Determine the (x, y) coordinate at the center of the cell enclosing the given text.  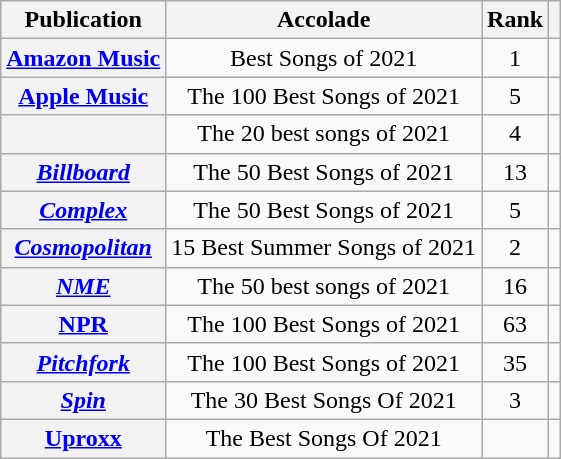
Pitchfork (84, 362)
2 (516, 248)
NPR (84, 324)
63 (516, 324)
Apple Music (84, 96)
Rank (516, 20)
15 Best Summer Songs of 2021 (324, 248)
The 20 best songs of 2021 (324, 134)
Amazon Music (84, 58)
Spin (84, 400)
The Best Songs Of 2021 (324, 438)
The 50 best songs of 2021 (324, 286)
4 (516, 134)
Publication (84, 20)
Accolade (324, 20)
3 (516, 400)
16 (516, 286)
Best Songs of 2021 (324, 58)
Cosmopolitan (84, 248)
Complex (84, 210)
Billboard (84, 172)
35 (516, 362)
Uproxx (84, 438)
NME (84, 286)
1 (516, 58)
The 30 Best Songs Of 2021 (324, 400)
13 (516, 172)
